Extract the (x, y) coordinate from the center of the cell holding the provided text.  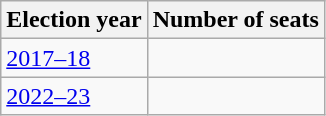
2017–18 (74, 58)
Election year (74, 20)
2022–23 (74, 96)
Number of seats (236, 20)
